Detect which cell encompasses the target text, then output its (X, Y) center coordinate. 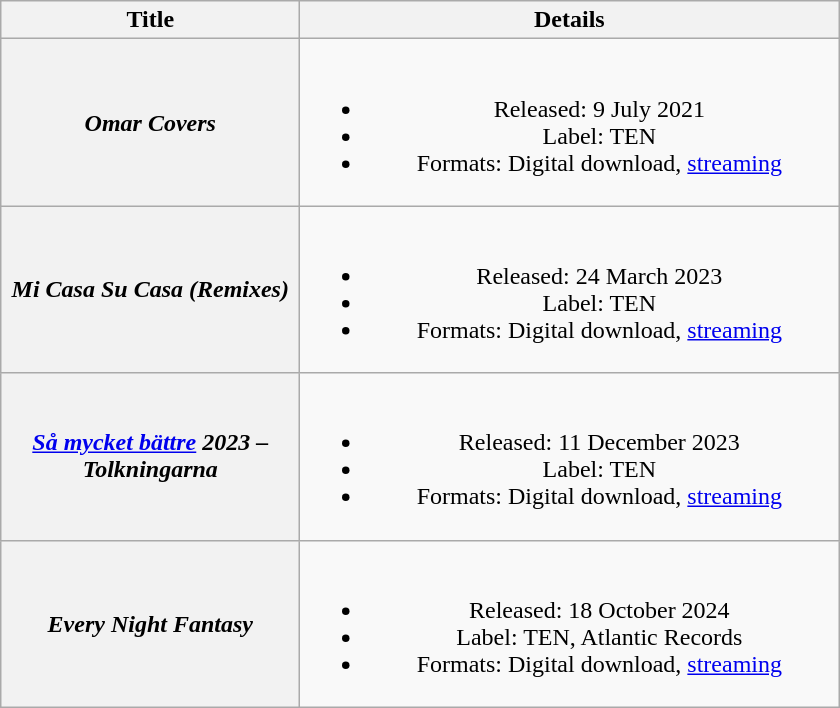
Så mycket bättre 2023 – Tolkningarna (150, 456)
Released: 9 July 2021Label: TENFormats: Digital download, streaming (570, 122)
Every Night Fantasy (150, 624)
Details (570, 20)
Released: 24 March 2023Label: TENFormats: Digital download, streaming (570, 290)
Title (150, 20)
Mi Casa Su Casa (Remixes) (150, 290)
Released: 11 December 2023Label: TENFormats: Digital download, streaming (570, 456)
Omar Covers (150, 122)
Released: 18 October 2024Label: TEN, Atlantic RecordsFormats: Digital download, streaming (570, 624)
